From the cell containing the given text, extract its center point as [X, Y] coordinate. 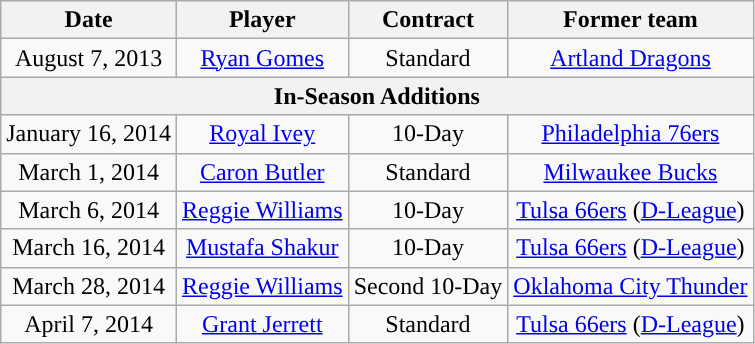
Player [262, 20]
August 7, 2013 [89, 58]
Mustafa Shakur [262, 248]
Royal Ivey [262, 134]
Second 10-Day [428, 286]
April 7, 2014 [89, 324]
Philadelphia 76ers [630, 134]
Artland Dragons [630, 58]
March 1, 2014 [89, 172]
January 16, 2014 [89, 134]
March 6, 2014 [89, 210]
Milwaukee Bucks [630, 172]
March 16, 2014 [89, 248]
Contract [428, 20]
In-Season Additions [377, 96]
Former team [630, 20]
Oklahoma City Thunder [630, 286]
Date [89, 20]
Ryan Gomes [262, 58]
Grant Jerrett [262, 324]
March 28, 2014 [89, 286]
Caron Butler [262, 172]
